For the text-containing cell, return its midpoint in [x, y] coordinate format. 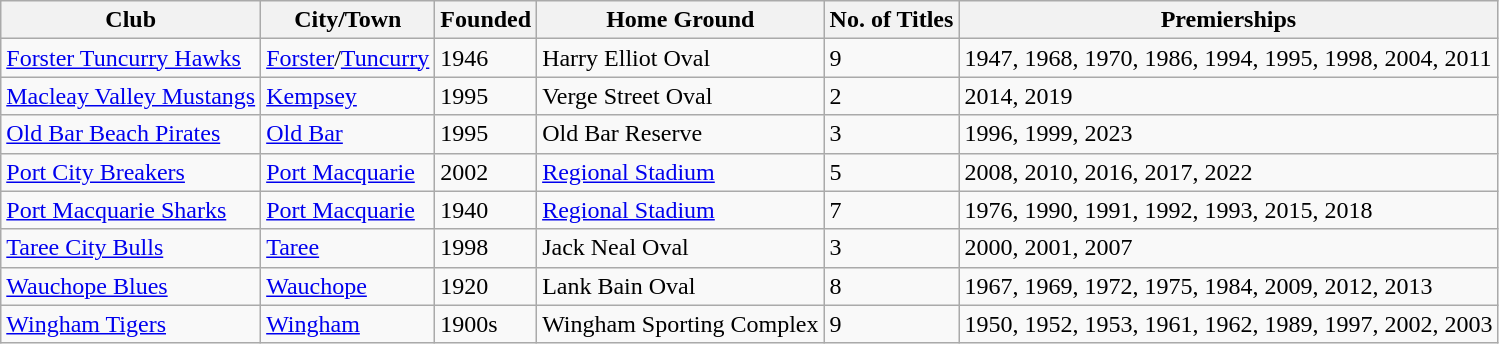
No. of Titles [892, 20]
Macleay Valley Mustangs [131, 96]
Wingham Tigers [131, 324]
1947, 1968, 1970, 1986, 1994, 1995, 1998, 2004, 2011 [1228, 58]
Founded [486, 20]
2 [892, 96]
Old Bar Reserve [680, 134]
8 [892, 286]
Old Bar [348, 134]
5 [892, 172]
Port City Breakers [131, 172]
Forster Tuncurry Hawks [131, 58]
Forster/Tuncurry [348, 58]
1920 [486, 286]
Wingham [348, 324]
Kempsey [348, 96]
Lank Bain Oval [680, 286]
Taree City Bulls [131, 248]
2014, 2019 [1228, 96]
7 [892, 210]
Taree [348, 248]
City/Town [348, 20]
Home Ground [680, 20]
Port Macquarie Sharks [131, 210]
Wauchope Blues [131, 286]
2000, 2001, 2007 [1228, 248]
Wingham Sporting Complex [680, 324]
Old Bar Beach Pirates [131, 134]
2008, 2010, 2016, 2017, 2022 [1228, 172]
2002 [486, 172]
1946 [486, 58]
1900s [486, 324]
Jack Neal Oval [680, 248]
Verge Street Oval [680, 96]
Harry Elliot Oval [680, 58]
1998 [486, 248]
1996, 1999, 2023 [1228, 134]
1967, 1969, 1972, 1975, 1984, 2009, 2012, 2013 [1228, 286]
1940 [486, 210]
Wauchope [348, 286]
Club [131, 20]
1976, 1990, 1991, 1992, 1993, 2015, 2018 [1228, 210]
Premierships [1228, 20]
1950, 1952, 1953, 1961, 1962, 1989, 1997, 2002, 2003 [1228, 324]
